Identify which cell holds the provided text, then report its [X, Y] central coordinate. 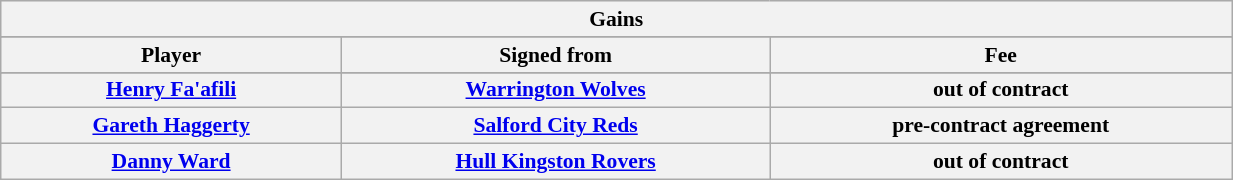
Player [172, 55]
pre-contract agreement [1001, 126]
Henry Fa'afili [172, 90]
Hull Kingston Rovers [555, 162]
Danny Ward [172, 162]
Fee [1001, 55]
Signed from [555, 55]
Salford City Reds [555, 126]
Gareth Haggerty [172, 126]
Warrington Wolves [555, 90]
Gains [616, 19]
